Determine the [x, y] coordinate at the center of the cell enclosing the given text.  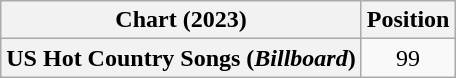
99 [408, 58]
Position [408, 20]
Chart (2023) [181, 20]
US Hot Country Songs (Billboard) [181, 58]
